Extract the [x, y] coordinate from the center of the cell holding the provided text.  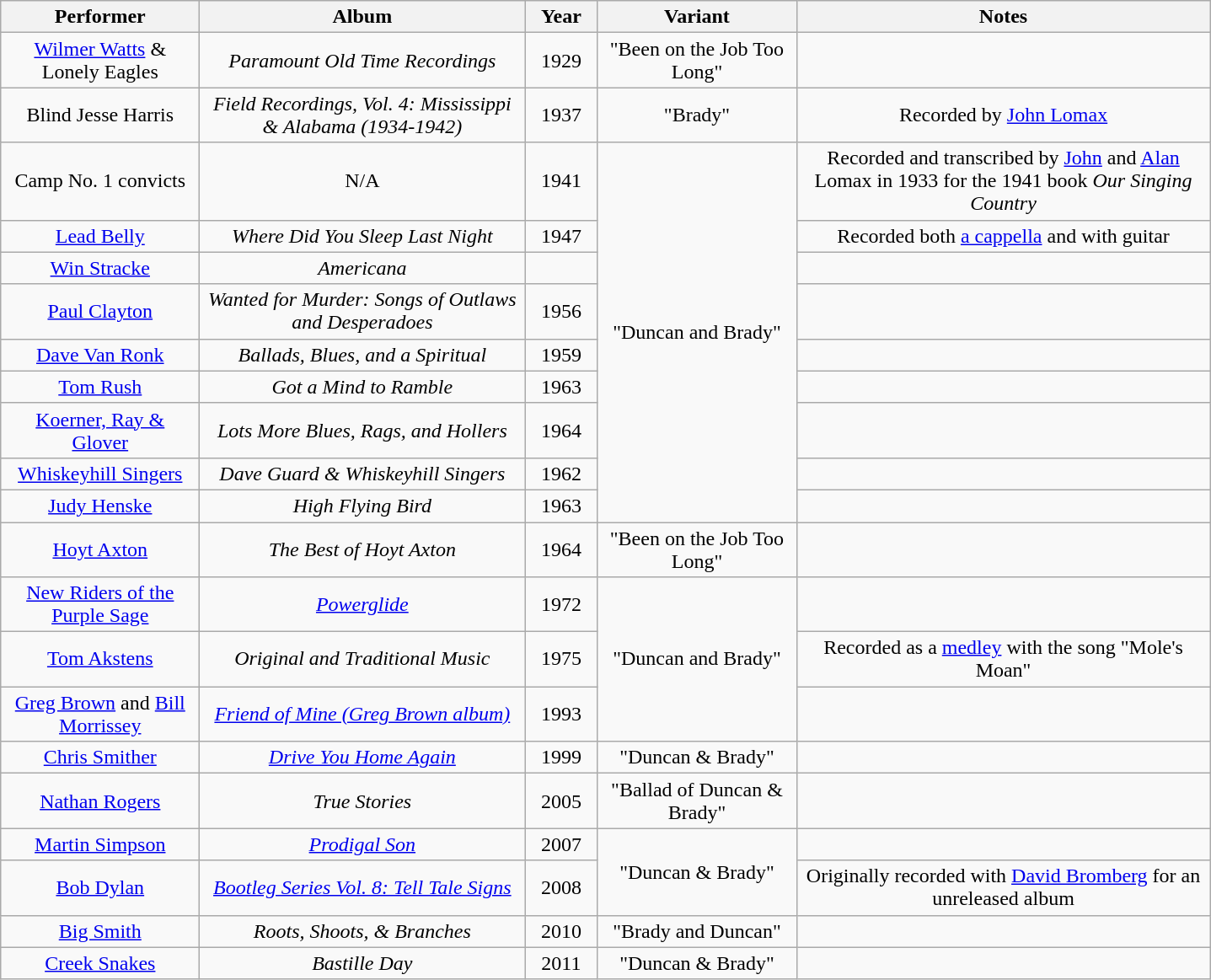
Blind Jesse Harris [100, 115]
Nathan Rogers [100, 801]
Lots More Blues, Rags, and Hollers [362, 430]
Performer [100, 17]
Americana [362, 268]
1941 [561, 181]
1999 [561, 758]
Koerner, Ray & Glover [100, 430]
1956 [561, 312]
New Riders of the Purple Sage [100, 605]
High Flying Bird [362, 506]
Chris Smither [100, 758]
1972 [561, 605]
Bastille Day [362, 963]
Dave Van Ronk [100, 355]
1993 [561, 715]
"Ballad of Duncan & Brady" [697, 801]
1947 [561, 236]
The Best of Hoyt Axton [362, 549]
Martin Simpson [100, 844]
Ballads, Blues, and a Spiritual [362, 355]
Creek Snakes [100, 963]
Dave Guard & Whiskeyhill Singers [362, 474]
Recorded and transcribed by John and Alan Lomax in 1933 for the 1941 book Our Singing Country [1003, 181]
Greg Brown and Bill Morrissey [100, 715]
Recorded both a cappella and with guitar [1003, 236]
Field Recordings, Vol. 4: Mississippi & Alabama (1934-1942) [362, 115]
True Stories [362, 801]
Got a Mind to Ramble [362, 387]
1975 [561, 659]
Original and Traditional Music [362, 659]
Wanted for Murder: Songs of Outlaws and Desperadoes [362, 312]
Notes [1003, 17]
Camp No. 1 convicts [100, 181]
Recorded as a medley with the song "Mole's Moan" [1003, 659]
2008 [561, 888]
Prodigal Son [362, 844]
1962 [561, 474]
Bob Dylan [100, 888]
2005 [561, 801]
Whiskeyhill Singers [100, 474]
N/A [362, 181]
2011 [561, 963]
Paul Clayton [100, 312]
Paramount Old Time Recordings [362, 61]
Judy Henske [100, 506]
Year [561, 17]
Originally recorded with David Bromberg for an unreleased album [1003, 888]
Tom Rush [100, 387]
Lead Belly [100, 236]
Album [362, 17]
1929 [561, 61]
Big Smith [100, 931]
Variant [697, 17]
Wilmer Watts & Lonely Eagles [100, 61]
Where Did You Sleep Last Night [362, 236]
Roots, Shoots, & Branches [362, 931]
Recorded by John Lomax [1003, 115]
"Brady" [697, 115]
"Brady and Duncan" [697, 931]
Tom Akstens [100, 659]
Powerglide [362, 605]
Friend of Mine (Greg Brown album) [362, 715]
2007 [561, 844]
2010 [561, 931]
1959 [561, 355]
Win Stracke [100, 268]
Drive You Home Again [362, 758]
Hoyt Axton [100, 549]
Bootleg Series Vol. 8: Tell Tale Signs [362, 888]
1937 [561, 115]
